Identify which cell holds the provided text, then report its (x, y) central coordinate. 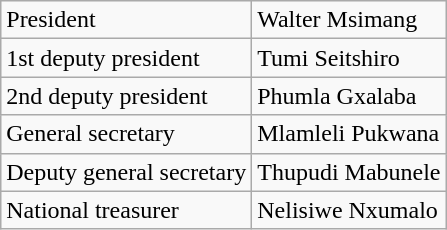
Deputy general secretary (126, 172)
General secretary (126, 134)
2nd deputy president (126, 96)
President (126, 20)
National treasurer (126, 210)
Tumi Seitshiro (349, 58)
Mlamleli Pukwana (349, 134)
Nelisiwe Nxumalo (349, 210)
Thupudi Mabunele (349, 172)
Walter Msimang (349, 20)
Phumla Gxalaba (349, 96)
1st deputy president (126, 58)
